Extract the (x, y) coordinate from the center of the cell holding the provided text.  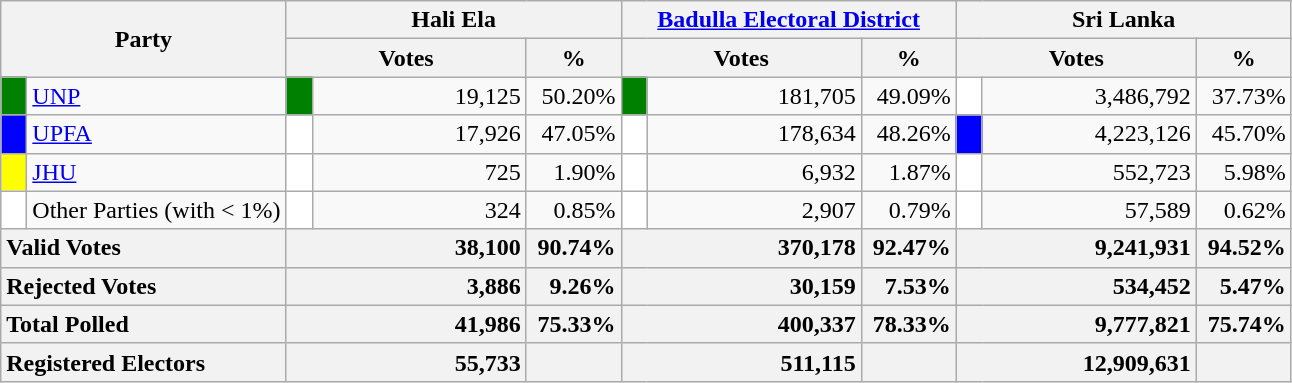
178,634 (754, 134)
JHU (156, 172)
57,589 (1089, 210)
48.26% (908, 134)
4,223,126 (1089, 134)
Valid Votes (144, 248)
0.79% (908, 210)
0.62% (1244, 210)
Rejected Votes (144, 286)
1.87% (908, 172)
17,926 (419, 134)
75.74% (1244, 324)
75.33% (574, 324)
38,100 (406, 248)
Other Parties (with < 1%) (156, 210)
1.90% (574, 172)
30,159 (741, 286)
181,705 (754, 96)
324 (419, 210)
UPFA (156, 134)
45.70% (1244, 134)
9,777,821 (1076, 324)
47.05% (574, 134)
90.74% (574, 248)
3,486,792 (1089, 96)
55,733 (406, 362)
3,886 (406, 286)
7.53% (908, 286)
Hali Ela (454, 20)
2,907 (754, 210)
725 (419, 172)
Total Polled (144, 324)
19,125 (419, 96)
552,723 (1089, 172)
511,115 (741, 362)
12,909,631 (1076, 362)
5.47% (1244, 286)
Sri Lanka (1124, 20)
49.09% (908, 96)
370,178 (741, 248)
Party (144, 39)
50.20% (574, 96)
534,452 (1076, 286)
Badulla Electoral District (788, 20)
9.26% (574, 286)
Registered Electors (144, 362)
37.73% (1244, 96)
6,932 (754, 172)
400,337 (741, 324)
92.47% (908, 248)
UNP (156, 96)
9,241,931 (1076, 248)
94.52% (1244, 248)
5.98% (1244, 172)
41,986 (406, 324)
0.85% (574, 210)
78.33% (908, 324)
